Locate the cell with the specified text and output its [X, Y] center coordinate. 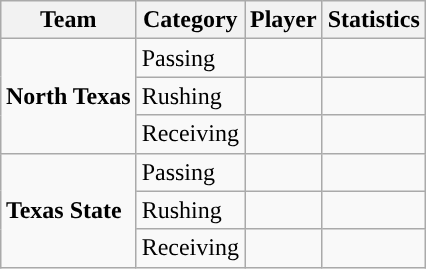
Statistics [374, 20]
Player [283, 20]
Category [190, 20]
North Texas [68, 96]
Texas State [68, 210]
Team [68, 20]
